Capture the cell that displays the provided text and extract its [X, Y] central coordinate. 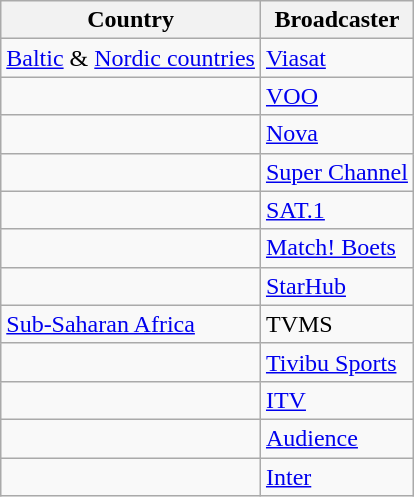
Broadcaster [336, 20]
Audience [336, 438]
SAT.1 [336, 210]
StarHub [336, 286]
Country [131, 20]
Match! Boets [336, 248]
VOO [336, 96]
Baltic & Nordic countries [131, 58]
Super Channel [336, 172]
ITV [336, 400]
Inter [336, 477]
TVMS [336, 324]
Tivibu Sports [336, 362]
Nova [336, 134]
Sub-Saharan Africa [131, 324]
Viasat [336, 58]
